Scan for the cell matching the given text and deliver its [X, Y] coordinate at center. 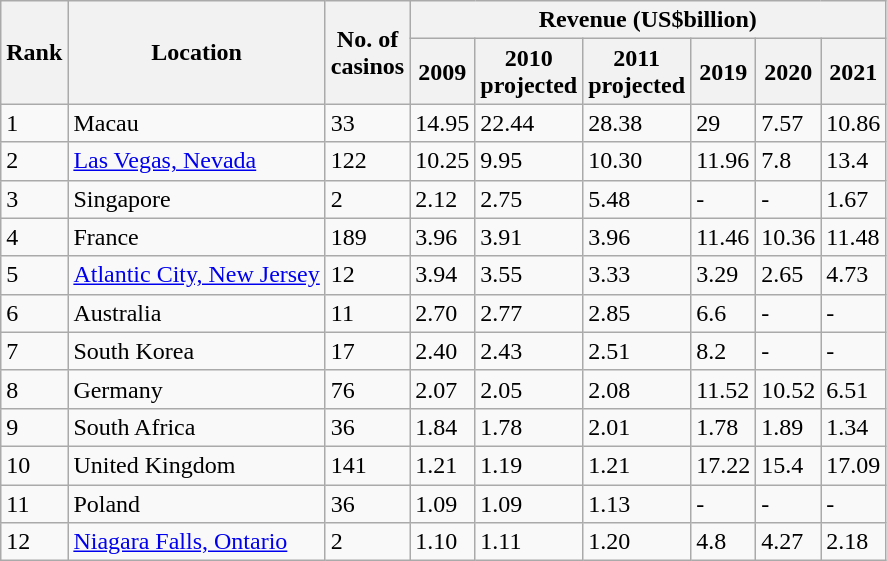
Singapore [196, 199]
2020 [788, 72]
Las Vegas, Nevada [196, 161]
10.86 [854, 123]
Rank [34, 52]
1.11 [529, 542]
8 [34, 389]
76 [367, 389]
2.05 [529, 389]
7 [34, 351]
Niagara Falls, Ontario [196, 542]
1.19 [529, 465]
11.48 [854, 237]
17 [367, 351]
28.38 [637, 123]
2.70 [442, 313]
2.77 [529, 313]
3.55 [529, 275]
Germany [196, 389]
4.73 [854, 275]
1.10 [442, 542]
10.36 [788, 237]
11.52 [724, 389]
2.85 [637, 313]
1.89 [788, 427]
17.22 [724, 465]
15.4 [788, 465]
6.6 [724, 313]
2.08 [637, 389]
Australia [196, 313]
33 [367, 123]
Macau [196, 123]
1.13 [637, 503]
10.30 [637, 161]
6.51 [854, 389]
5.48 [637, 199]
2.40 [442, 351]
United Kingdom [196, 465]
14.95 [442, 123]
4 [34, 237]
3 [34, 199]
1.67 [854, 199]
4.27 [788, 542]
Revenue (US$billion) [648, 20]
9.95 [529, 161]
South Africa [196, 427]
141 [367, 465]
17.09 [854, 465]
2.51 [637, 351]
Poland [196, 503]
2.12 [442, 199]
2019 [724, 72]
11.46 [724, 237]
10.25 [442, 161]
122 [367, 161]
1.20 [637, 542]
France [196, 237]
Location [196, 52]
10 [34, 465]
3.33 [637, 275]
9 [34, 427]
4.8 [724, 542]
2010projected [529, 72]
13.4 [854, 161]
2009 [442, 72]
3.94 [442, 275]
3.29 [724, 275]
2.18 [854, 542]
7.8 [788, 161]
2.01 [637, 427]
10.52 [788, 389]
5 [34, 275]
No. ofcasinos [367, 52]
South Korea [196, 351]
6 [34, 313]
2.43 [529, 351]
2.07 [442, 389]
2021 [854, 72]
11.96 [724, 161]
1.84 [442, 427]
2011projected [637, 72]
22.44 [529, 123]
2.75 [529, 199]
1.34 [854, 427]
2.65 [788, 275]
29 [724, 123]
189 [367, 237]
3.91 [529, 237]
8.2 [724, 351]
7.57 [788, 123]
Atlantic City, New Jersey [196, 275]
1 [34, 123]
